Extract the [x, y] coordinate from the center of the cell holding the provided text.  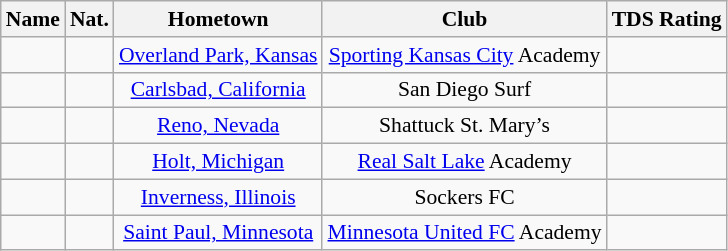
Carlsbad, California [218, 90]
Name [33, 19]
Sporting Kansas City Academy [464, 55]
Inverness, Illinois [218, 197]
Saint Paul, Minnesota [218, 233]
Sockers FC [464, 197]
Hometown [218, 19]
San Diego Surf [464, 90]
Holt, Michigan [218, 162]
TDS Rating [667, 19]
Shattuck St. Mary’s [464, 126]
Reno, Nevada [218, 126]
Overland Park, Kansas [218, 55]
Club [464, 19]
Minnesota United FC Academy [464, 233]
Nat. [90, 19]
Real Salt Lake Academy [464, 162]
